Locate the cell with the specified text and output its [X, Y] center coordinate. 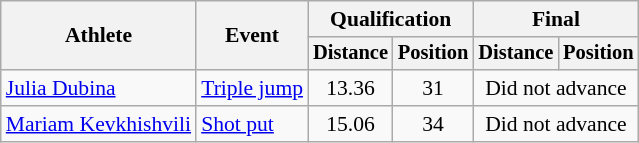
Athlete [98, 36]
Mariam Kevkhishvili [98, 124]
Julia Dubina [98, 88]
34 [433, 124]
Qualification [390, 19]
Final [556, 19]
31 [433, 88]
Event [252, 36]
13.36 [350, 88]
15.06 [350, 124]
Triple jump [252, 88]
Shot put [252, 124]
